Return the (X, Y) coordinate for the center point of the cell that contains the specified text.  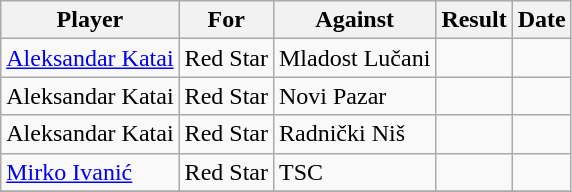
For (226, 20)
Novi Pazar (354, 96)
TSC (354, 172)
Radnički Niš (354, 134)
Player (90, 20)
Mirko Ivanić (90, 172)
Mladost Lučani (354, 58)
Result (474, 20)
Against (354, 20)
Date (542, 20)
